From the cell containing the given text, extract its center point as (X, Y) coordinate. 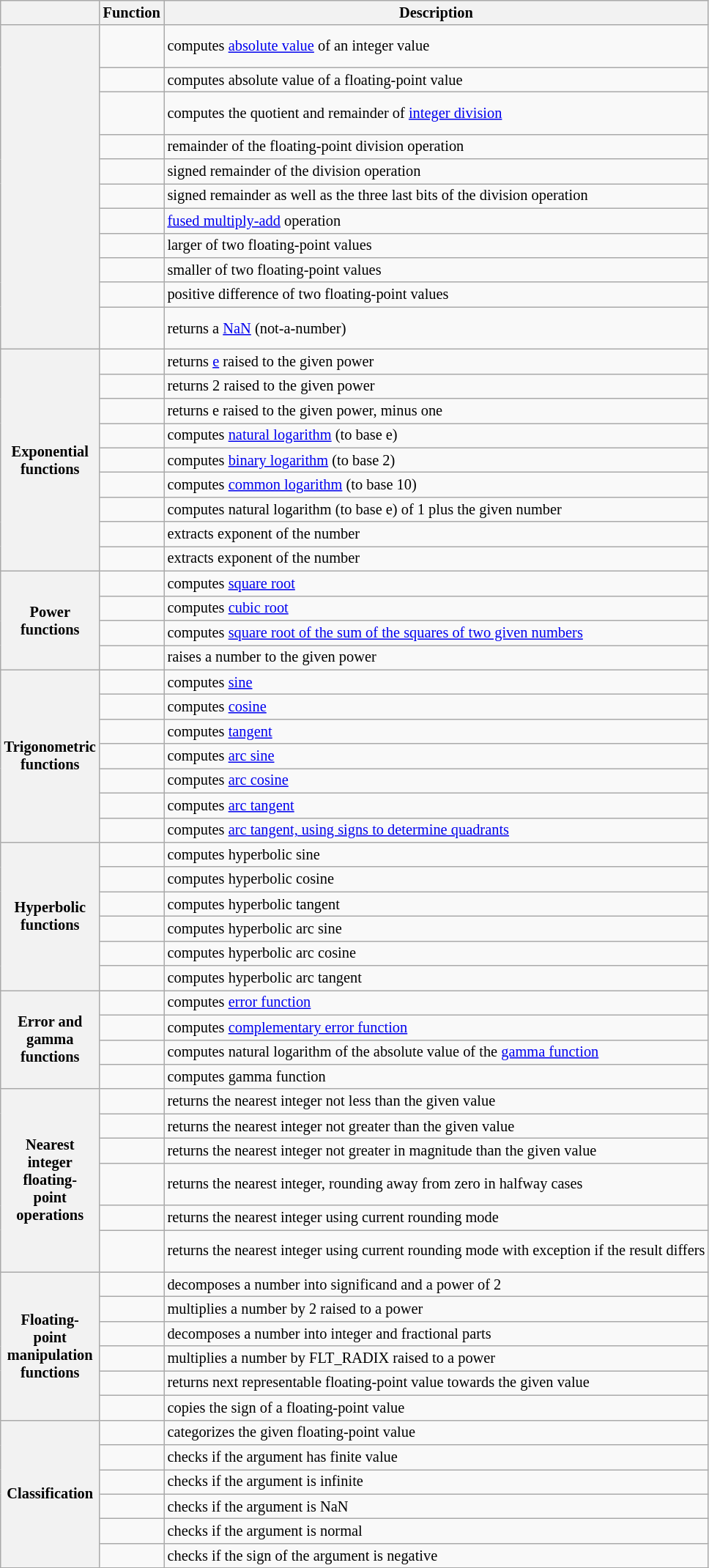
returns 2 raised to the given power (437, 386)
signed remainder of the division operation (437, 171)
computes arc sine (437, 756)
Description (437, 12)
remainder of the floating-point division operation (437, 147)
checks if the argument has finite value (437, 1457)
computes sine (437, 682)
computes hyperbolic arc cosine (437, 953)
checks if the argument is normal (437, 1531)
copies the sign of a floating-point value (437, 1408)
Nearestintegerfloating-pointoperations (50, 1180)
checks if the sign of the argument is negative (437, 1556)
decomposes a number into significand and a power of 2 (437, 1284)
returns e raised to the given power (437, 361)
returns the nearest integer not less than the given value (437, 1101)
computes cubic root (437, 608)
Hyperbolicfunctions (50, 916)
multiplies a number by 2 raised to a power (437, 1309)
multiplies a number by FLT_RADIX raised to a power (437, 1358)
computes complementary error function (437, 1027)
computes hyperbolic arc tangent (437, 978)
computes arc tangent (437, 805)
Function (132, 12)
Trigonometricfunctions (50, 756)
computes gamma function (437, 1076)
computes tangent (437, 731)
computes natural logarithm of the absolute value of the gamma function (437, 1052)
computes hyperbolic arc sine (437, 928)
returns the nearest integer not greater in magnitude than the given value (437, 1150)
returns the nearest integer not greater than the given value (437, 1126)
signed remainder as well as the three last bits of the division operation (437, 196)
returns e raised to the given power, minus one (437, 411)
Error andgamma functions (50, 1039)
smaller of two floating-point values (437, 270)
returns the nearest integer using current rounding mode with exception if the result differs (437, 1251)
returns next representable floating-point value towards the given value (437, 1383)
checks if the argument is infinite (437, 1482)
computes arc cosine (437, 780)
computes common logarithm (to base 10) (437, 484)
computes cosine (437, 706)
computes binary logarithm (to base 2) (437, 460)
Floating-pointmanipulationfunctions (50, 1346)
returns the nearest integer, rounding away from zero in halfway cases (437, 1184)
fused multiply-add operation (437, 221)
computes square root of the sum of the squares of two given numbers (437, 632)
computes hyperbolic sine (437, 854)
Classification (50, 1494)
computes hyperbolic tangent (437, 904)
returns the nearest integer using current rounding mode (437, 1218)
computes absolute value of an integer value (437, 46)
raises a number to the given power (437, 657)
returns a NaN (not-a-number) (437, 328)
positive difference of two floating-point values (437, 295)
computes square root (437, 583)
checks if the argument is NaN (437, 1506)
computes arc tangent, using signs to determine quadrants (437, 830)
computes absolute value of a floating-point value (437, 80)
decomposes a number into integer and fractional parts (437, 1334)
computes error function (437, 1002)
larger of two floating-point values (437, 245)
computes hyperbolic cosine (437, 879)
Exponentialfunctions (50, 460)
computes natural logarithm (to base e) (437, 435)
categorizes the given floating-point value (437, 1432)
computes the quotient and remainder of integer division (437, 113)
computes natural logarithm (to base e) of 1 plus the given number (437, 509)
Powerfunctions (50, 620)
